Provide the [x, y] coordinate of the cell's center where the given text is located.  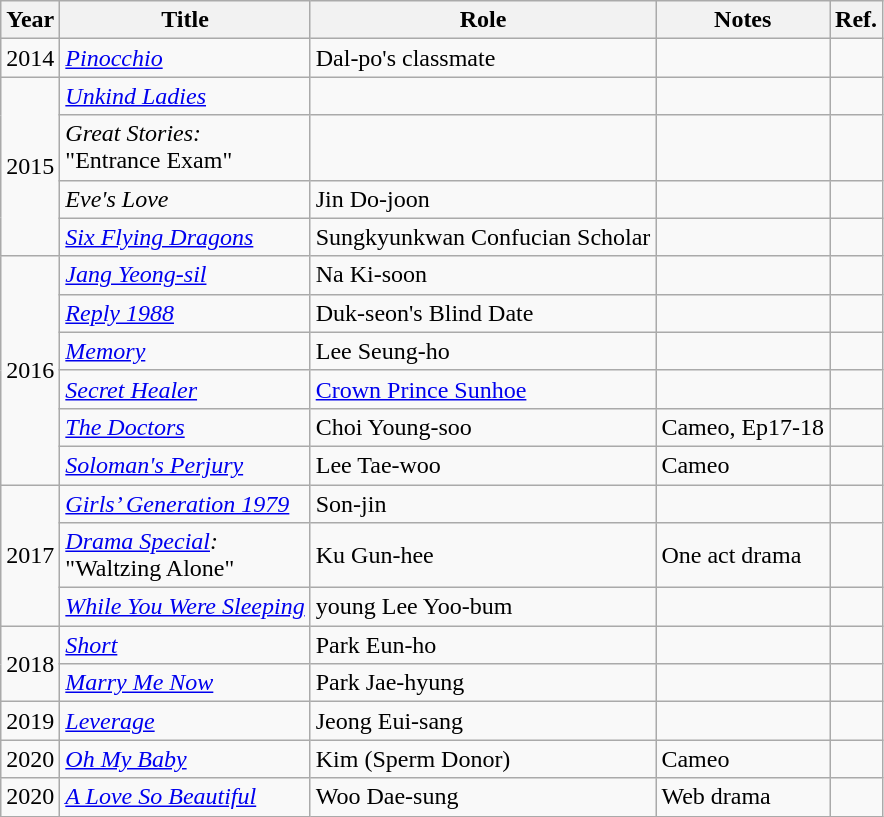
Ku Gun-hee [483, 556]
Jang Yeong-sil [185, 275]
2016 [30, 370]
Park Jae-hyung [483, 683]
Secret Healer [185, 389]
Web drama [743, 797]
Dal-po's classmate [483, 58]
Cameo, Ep17-18 [743, 427]
Soloman's Perjury [185, 465]
Lee Seung-ho [483, 351]
Oh My Baby [185, 759]
Duk-seon's Blind Date [483, 313]
Eve's Love [185, 199]
Title [185, 20]
Jeong Eui-sang [483, 721]
One act drama [743, 556]
Memory [185, 351]
2018 [30, 664]
A Love So Beautiful [185, 797]
Ref. [856, 20]
Na Ki-soon [483, 275]
Great Stories:"Entrance Exam" [185, 148]
2019 [30, 721]
2015 [30, 166]
2014 [30, 58]
While You Were Sleeping [185, 607]
Unkind Ladies [185, 96]
Leverage [185, 721]
Drama Special:"Waltzing Alone" [185, 556]
young Lee Yoo-bum [483, 607]
Crown Prince Sunhoe [483, 389]
Park Eun-ho [483, 645]
Year [30, 20]
Short [185, 645]
Jin Do-joon [483, 199]
Marry Me Now [185, 683]
Pinocchio [185, 58]
Notes [743, 20]
Sungkyunkwan Confucian Scholar [483, 237]
Reply 1988 [185, 313]
Six Flying Dragons [185, 237]
2017 [30, 554]
Choi Young-soo [483, 427]
The Doctors [185, 427]
Son-jin [483, 503]
Lee Tae-woo [483, 465]
Kim (Sperm Donor) [483, 759]
Girls’ Generation 1979 [185, 503]
Role [483, 20]
Woo Dae-sung [483, 797]
